Detect which cell encompasses the target text, then output its [X, Y] center coordinate. 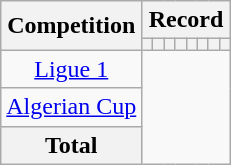
Total [72, 145]
Competition [72, 26]
Algerian Cup [72, 107]
Record [186, 20]
Ligue 1 [72, 69]
